From the cell containing the given text, extract its center point as (x, y) coordinate. 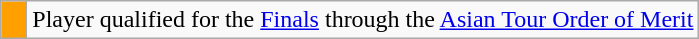
Player qualified for the Finals through the Asian Tour Order of Merit (363, 20)
